From the cell containing the given text, extract its center point as [X, Y] coordinate. 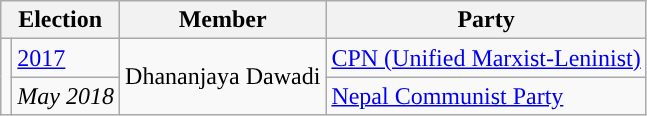
Party [486, 20]
CPN (Unified Marxist-Leninist) [486, 58]
2017 [66, 58]
Election [60, 20]
Member [223, 20]
Nepal Communist Party [486, 96]
May 2018 [66, 96]
Dhananjaya Dawadi [223, 77]
